Detect which cell encompasses the target text, then output its [X, Y] center coordinate. 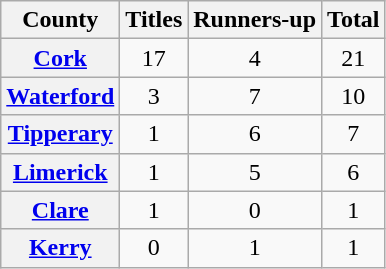
17 [154, 58]
Clare [60, 210]
3 [154, 96]
21 [354, 58]
4 [255, 58]
Tipperary [60, 134]
Kerry [60, 248]
Waterford [60, 96]
County [60, 20]
Runners-up [255, 20]
Limerick [60, 172]
Cork [60, 58]
5 [255, 172]
Total [354, 20]
Titles [154, 20]
10 [354, 96]
